Provide the [x, y] coordinate of the cell's center where the given text is located.  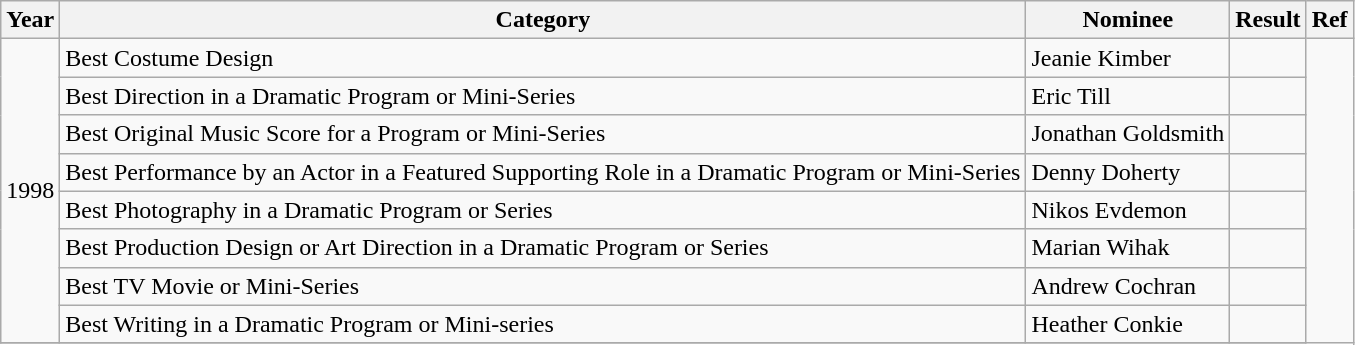
Year [30, 20]
Best Original Music Score for a Program or Mini-Series [543, 134]
Ref [1330, 20]
Best Production Design or Art Direction in a Dramatic Program or Series [543, 248]
Best Direction in a Dramatic Program or Mini-Series [543, 96]
Jonathan Goldsmith [1128, 134]
Eric Till [1128, 96]
1998 [30, 191]
Nikos Evdemon [1128, 210]
Nominee [1128, 20]
Result [1268, 20]
Best TV Movie or Mini-Series [543, 286]
Category [543, 20]
Marian Wihak [1128, 248]
Best Performance by an Actor in a Featured Supporting Role in a Dramatic Program or Mini-Series [543, 172]
Best Photography in a Dramatic Program or Series [543, 210]
Denny Doherty [1128, 172]
Best Writing in a Dramatic Program or Mini-series [543, 324]
Best Costume Design [543, 58]
Jeanie Kimber [1128, 58]
Andrew Cochran [1128, 286]
Heather Conkie [1128, 324]
